Identify which cell holds the provided text, then report its (X, Y) central coordinate. 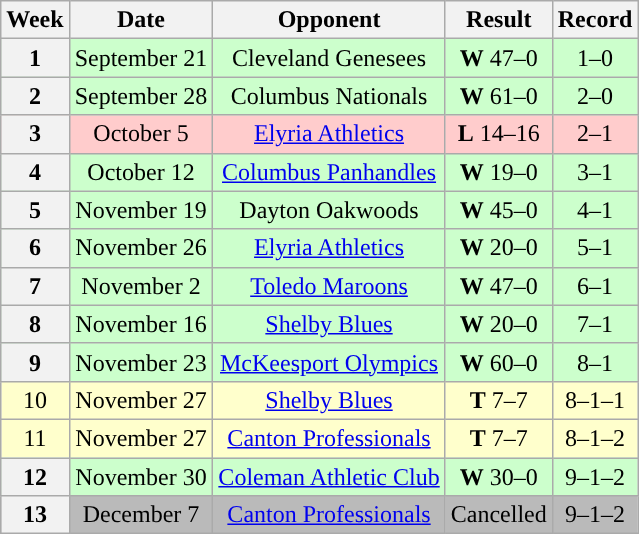
6 (35, 248)
November 26 (141, 248)
11 (35, 438)
W 30–0 (498, 477)
Opponent (329, 20)
Columbus Nationals (329, 96)
5–1 (595, 248)
8–1–1 (595, 400)
W 19–0 (498, 172)
W 61–0 (498, 96)
Dayton Oakwoods (329, 210)
L 14–16 (498, 134)
4–1 (595, 210)
2–0 (595, 96)
September 28 (141, 96)
10 (35, 400)
October 5 (141, 134)
4 (35, 172)
Coleman Athletic Club (329, 477)
W 45–0 (498, 210)
Record (595, 20)
Week (35, 20)
November 2 (141, 286)
Date (141, 20)
November 16 (141, 324)
McKeesport Olympics (329, 362)
November 19 (141, 210)
8–1 (595, 362)
Result (498, 20)
3 (35, 134)
1 (35, 58)
7 (35, 286)
2–1 (595, 134)
3–1 (595, 172)
September 21 (141, 58)
9 (35, 362)
12 (35, 477)
December 7 (141, 515)
Cancelled (498, 515)
1–0 (595, 58)
October 12 (141, 172)
8 (35, 324)
8–1–2 (595, 438)
Cleveland Genesees (329, 58)
13 (35, 515)
Columbus Panhandles (329, 172)
November 23 (141, 362)
Toledo Maroons (329, 286)
November 30 (141, 477)
2 (35, 96)
5 (35, 210)
6–1 (595, 286)
7–1 (595, 324)
W 60–0 (498, 362)
